Locate the cell with the specified text and output its [x, y] center coordinate. 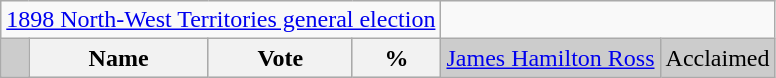
Vote [280, 58]
Name [119, 58]
Acclaimed [718, 58]
% [396, 58]
James Hamilton Ross [550, 58]
1898 North-West Territories general election [221, 20]
